For the text-containing cell, return its midpoint in (X, Y) coordinate format. 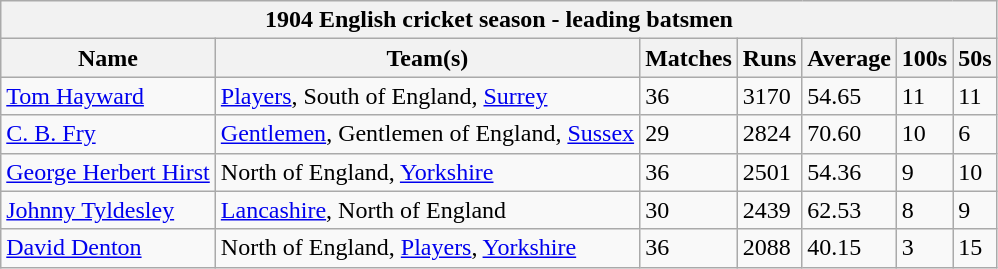
Players, South of England, Surrey (427, 96)
2088 (769, 248)
29 (689, 134)
100s (924, 58)
40.15 (850, 248)
6 (975, 134)
15 (975, 248)
Average (850, 58)
Lancashire, North of England (427, 210)
54.36 (850, 172)
Matches (689, 58)
62.53 (850, 210)
3 (924, 248)
C. B. Fry (108, 134)
Name (108, 58)
50s (975, 58)
Johnny Tyldesley (108, 210)
George Herbert Hirst (108, 172)
Runs (769, 58)
2501 (769, 172)
Gentlemen, Gentlemen of England, Sussex (427, 134)
3170 (769, 96)
North of England, Yorkshire (427, 172)
North of England, Players, Yorkshire (427, 248)
1904 English cricket season - leading batsmen (499, 20)
30 (689, 210)
Team(s) (427, 58)
Tom Hayward (108, 96)
2439 (769, 210)
David Denton (108, 248)
8 (924, 210)
54.65 (850, 96)
2824 (769, 134)
70.60 (850, 134)
